For the text-containing cell, return its midpoint in (X, Y) coordinate format. 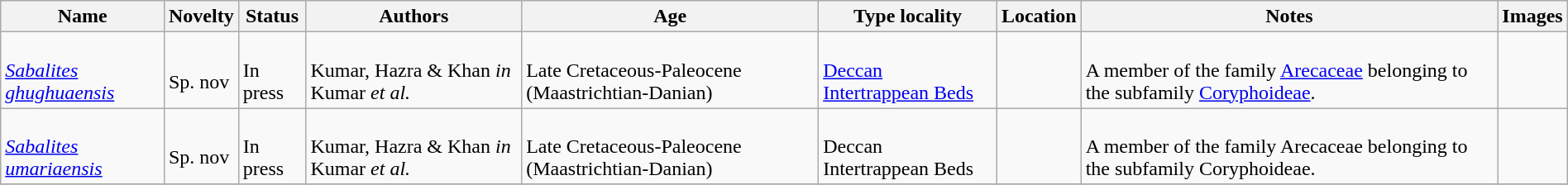
Images (1532, 17)
Type locality (908, 17)
Age (670, 17)
Novelty (201, 17)
Name (83, 17)
Notes (1289, 17)
Location (1039, 17)
Authors (414, 17)
Sabalites umariaensis (83, 146)
Status (272, 17)
Sabalites ghughuaensis (83, 70)
